Output the (x, y) coordinate of the center of the cell containing the given text.  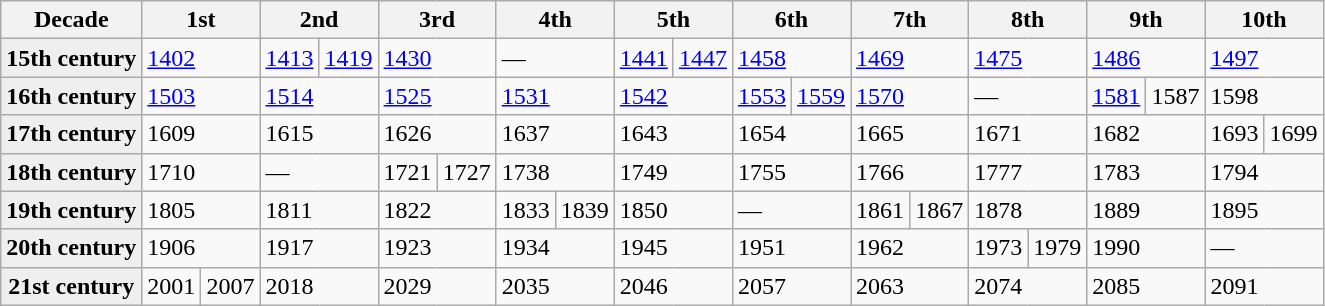
1934 (555, 248)
1503 (201, 96)
1839 (584, 210)
1402 (201, 58)
1945 (673, 248)
1531 (555, 96)
1553 (762, 96)
1923 (437, 248)
1469 (910, 58)
1458 (791, 58)
1805 (201, 210)
1906 (201, 248)
3rd (437, 20)
1979 (1058, 248)
1738 (555, 172)
1643 (673, 134)
1777 (1028, 172)
1559 (820, 96)
5th (673, 20)
1665 (910, 134)
4th (555, 20)
1581 (1116, 96)
1990 (1146, 248)
1973 (998, 248)
1430 (437, 58)
1654 (791, 134)
1637 (555, 134)
8th (1028, 20)
1693 (1234, 134)
18th century (72, 172)
1951 (791, 248)
16th century (72, 96)
21st century (72, 286)
1598 (1264, 96)
2091 (1264, 286)
1486 (1146, 58)
2007 (230, 286)
1441 (644, 58)
1766 (910, 172)
10th (1264, 20)
1682 (1146, 134)
1783 (1146, 172)
1755 (791, 172)
1570 (910, 96)
1525 (437, 96)
1671 (1028, 134)
7th (910, 20)
19th century (72, 210)
1514 (319, 96)
1721 (408, 172)
20th century (72, 248)
1794 (1264, 172)
1917 (319, 248)
2nd (319, 20)
1727 (466, 172)
1749 (673, 172)
2029 (437, 286)
9th (1146, 20)
2046 (673, 286)
1626 (437, 134)
1889 (1146, 210)
1615 (319, 134)
2018 (319, 286)
1850 (673, 210)
1861 (880, 210)
1609 (201, 134)
Decade (72, 20)
1962 (910, 248)
1833 (526, 210)
1st (201, 20)
2001 (172, 286)
1447 (702, 58)
1542 (673, 96)
1710 (201, 172)
1497 (1264, 58)
1587 (1176, 96)
1419 (348, 58)
2085 (1146, 286)
17th century (72, 134)
1867 (940, 210)
2035 (555, 286)
15th century (72, 58)
1811 (319, 210)
2057 (791, 286)
1822 (437, 210)
6th (791, 20)
1699 (1294, 134)
2063 (910, 286)
1413 (290, 58)
2074 (1028, 286)
1475 (1028, 58)
1895 (1264, 210)
1878 (1028, 210)
